From the cell containing the given text, extract its center point as (x, y) coordinate. 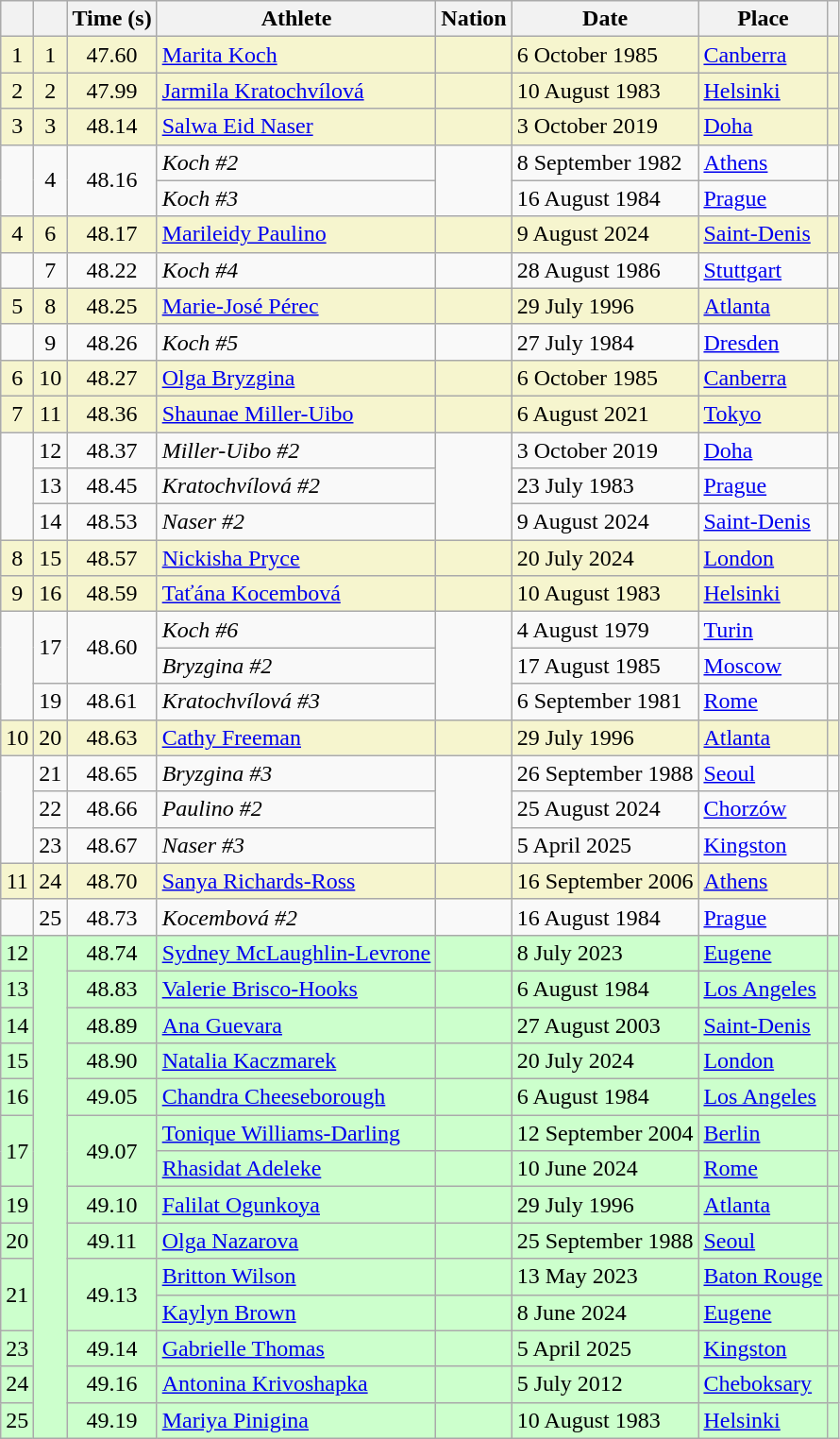
Britton Wilson (296, 1277)
16 September 2006 (605, 881)
Tonique Williams-Darling (296, 1133)
Kratochvílová #2 (296, 486)
48.60 (111, 648)
Mariya Pinigina (296, 1420)
Valerie Brisco-Hooks (296, 989)
12 September 2004 (605, 1133)
48.27 (111, 378)
48.36 (111, 414)
Koch #4 (296, 270)
Natalia Kaczmarek (296, 1061)
48.45 (111, 486)
Antonina Krivoshapka (296, 1384)
48.70 (111, 881)
Baton Rouge (763, 1277)
Ana Guevara (296, 1024)
Bryzgina #3 (296, 773)
Koch #6 (296, 630)
27 August 2003 (605, 1024)
Place (763, 19)
48.53 (111, 522)
5 (17, 306)
Olga Nazarova (296, 1241)
Sanya Richards-Ross (296, 881)
Sydney McLaughlin-Levrone (296, 953)
Chandra Cheeseborough (296, 1097)
48.61 (111, 702)
Bryzgina #2 (296, 666)
6 September 1981 (605, 702)
5 July 2012 (605, 1384)
25 August 2024 (605, 809)
48.59 (111, 594)
Moscow (763, 666)
Cheboksary (763, 1384)
48.65 (111, 773)
Dresden (763, 342)
Tokyo (763, 414)
48.63 (111, 737)
Paulino #2 (296, 809)
Taťána Kocembová (296, 594)
48.57 (111, 558)
Date (605, 19)
47.99 (111, 91)
Berlin (763, 1133)
8 September 1982 (605, 162)
Athlete (296, 19)
Koch #5 (296, 342)
49.11 (111, 1241)
Falilat Ogunkoya (296, 1205)
Marileidy Paulino (296, 234)
49.10 (111, 1205)
Olga Bryzgina (296, 378)
48.22 (111, 270)
Shaunae Miller-Uibo (296, 414)
47.60 (111, 55)
Salwa Eid Naser (296, 127)
Marita Koch (296, 55)
Time (s) (111, 19)
25 September 1988 (605, 1241)
Koch #3 (296, 198)
48.26 (111, 342)
23 July 1983 (605, 486)
48.89 (111, 1024)
22 (51, 809)
Koch #2 (296, 162)
Nation (474, 19)
48.83 (111, 989)
10 June 2024 (605, 1169)
49.13 (111, 1295)
48.16 (111, 180)
6 August 2021 (605, 414)
48.17 (111, 234)
48.74 (111, 953)
8 June 2024 (605, 1312)
48.73 (111, 917)
49.07 (111, 1151)
Gabrielle Thomas (296, 1348)
Stuttgart (763, 270)
Jarmila Kratochvílová (296, 91)
Kocembová #2 (296, 917)
48.66 (111, 809)
28 August 1986 (605, 270)
Kratochvílová #3 (296, 702)
49.14 (111, 1348)
Cathy Freeman (296, 737)
Kaylyn Brown (296, 1312)
48.37 (111, 450)
48.90 (111, 1061)
Naser #3 (296, 845)
Turin (763, 630)
49.19 (111, 1420)
26 September 1988 (605, 773)
Miller-Uibo #2 (296, 450)
48.14 (111, 127)
17 August 1985 (605, 666)
13 May 2023 (605, 1277)
4 August 1979 (605, 630)
48.67 (111, 845)
27 July 1984 (605, 342)
Nickisha Pryce (296, 558)
49.16 (111, 1384)
Marie-José Pérec (296, 306)
Chorzów (763, 809)
49.05 (111, 1097)
8 July 2023 (605, 953)
Naser #2 (296, 522)
Rhasidat Adeleke (296, 1169)
48.25 (111, 306)
